Find where the given text appears and provide that cell's center as [x, y] coordinate. 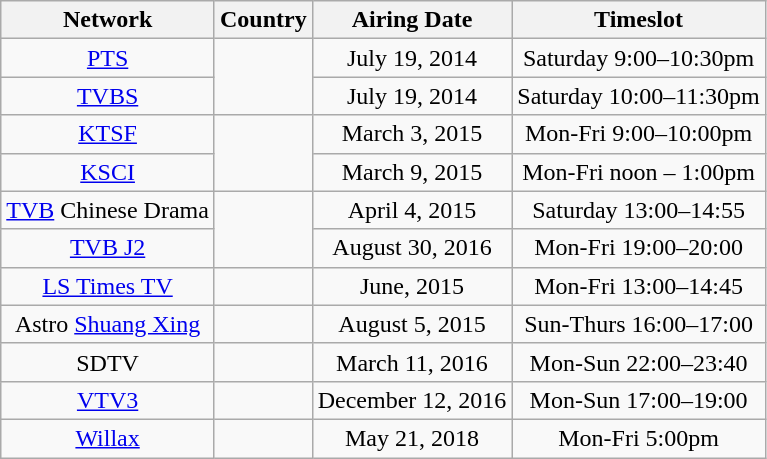
Mon-Sun 17:00–19:00 [639, 400]
Network [108, 20]
KSCI [108, 172]
August 5, 2015 [412, 324]
March 11, 2016 [412, 362]
Mon-Fri 13:00–14:45 [639, 286]
VTV3 [108, 400]
SDTV [108, 362]
June, 2015 [412, 286]
LS Times TV [108, 286]
March 3, 2015 [412, 134]
KTSF [108, 134]
TVB Chinese Drama [108, 210]
TVBS [108, 96]
April 4, 2015 [412, 210]
Willax [108, 438]
TVB J2 [108, 248]
Saturday 13:00–14:55 [639, 210]
Saturday 9:00–10:30pm [639, 58]
Airing Date [412, 20]
Mon-Fri 9:00–10:00pm [639, 134]
March 9, 2015 [412, 172]
Sun-Thurs 16:00–17:00 [639, 324]
Mon-Fri 5:00pm [639, 438]
August 30, 2016 [412, 248]
Mon-Fri noon – 1:00pm [639, 172]
PTS [108, 58]
December 12, 2016 [412, 400]
Saturday 10:00–11:30pm [639, 96]
May 21, 2018 [412, 438]
Country [263, 20]
Mon-Sun 22:00–23:40 [639, 362]
Astro Shuang Xing [108, 324]
Timeslot [639, 20]
Mon-Fri 19:00–20:00 [639, 248]
